Identify which cell holds the provided text, then report its [X, Y] central coordinate. 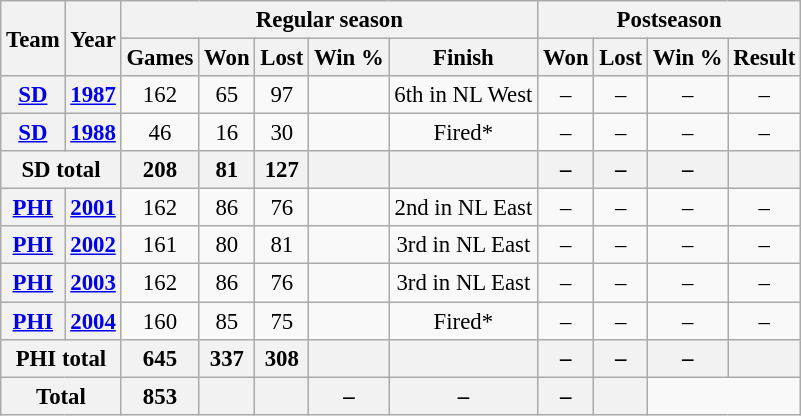
2004 [93, 321]
2003 [93, 283]
337 [227, 358]
46 [160, 133]
16 [227, 133]
Team [33, 38]
2002 [93, 245]
80 [227, 245]
208 [160, 170]
853 [160, 396]
Year [93, 38]
97 [282, 95]
2001 [93, 208]
Total [61, 396]
Games [160, 58]
Finish [464, 58]
1987 [93, 95]
85 [227, 321]
160 [160, 321]
645 [160, 358]
308 [282, 358]
PHI total [61, 358]
65 [227, 95]
75 [282, 321]
127 [282, 170]
2nd in NL East [464, 208]
Postseason [670, 20]
Regular season [330, 20]
1988 [93, 133]
6th in NL West [464, 95]
161 [160, 245]
30 [282, 133]
SD total [61, 170]
Result [764, 58]
